For the text-containing cell, return its midpoint in (x, y) coordinate format. 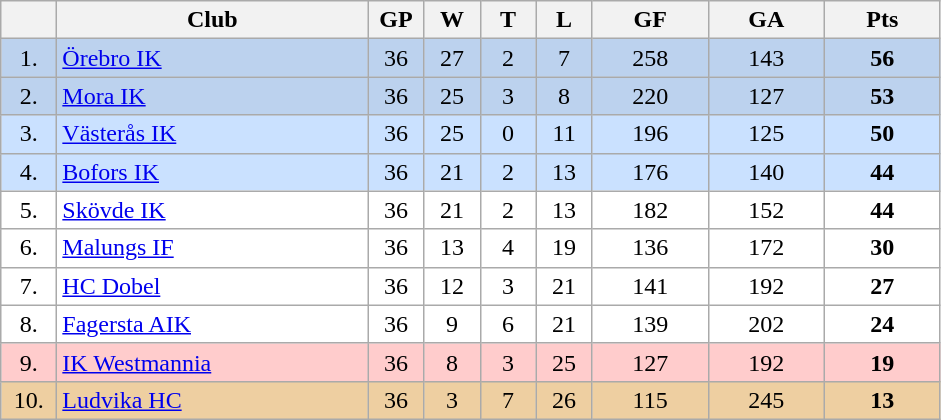
GF (650, 20)
T (508, 20)
202 (766, 324)
W (452, 20)
182 (650, 210)
L (564, 20)
Club (212, 20)
53 (882, 96)
11 (564, 134)
GA (766, 20)
Fagersta AIK (212, 324)
172 (766, 248)
Malungs IF (212, 248)
7. (29, 286)
139 (650, 324)
245 (766, 400)
Västerås IK (212, 134)
8. (29, 324)
9 (452, 324)
143 (766, 58)
12 (452, 286)
125 (766, 134)
1. (29, 58)
196 (650, 134)
141 (650, 286)
Bofors IK (212, 172)
136 (650, 248)
6. (29, 248)
0 (508, 134)
Ludvika HC (212, 400)
6 (508, 324)
3. (29, 134)
Örebro IK (212, 58)
26 (564, 400)
HC Dobel (212, 286)
220 (650, 96)
Pts (882, 20)
5. (29, 210)
Mora IK (212, 96)
30 (882, 248)
IK Westmannia (212, 362)
140 (766, 172)
115 (650, 400)
4. (29, 172)
9. (29, 362)
50 (882, 134)
4 (508, 248)
176 (650, 172)
10. (29, 400)
152 (766, 210)
24 (882, 324)
Skövde IK (212, 210)
GP (396, 20)
56 (882, 58)
2. (29, 96)
258 (650, 58)
